Capture the cell that displays the provided text and extract its (X, Y) central coordinate. 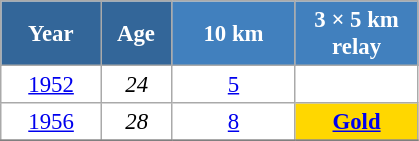
24 (136, 85)
Gold (356, 122)
3 × 5 km relay (356, 34)
Age (136, 34)
Year (52, 34)
28 (136, 122)
1952 (52, 85)
1956 (52, 122)
8 (234, 122)
10 km (234, 34)
5 (234, 85)
